From the cell containing the given text, extract its center point as (X, Y) coordinate. 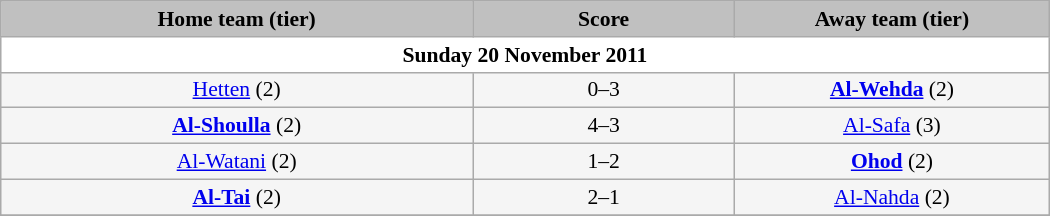
1–2 (604, 162)
Home team (tier) (237, 19)
Away team (tier) (892, 19)
4–3 (604, 126)
Al-Nahda (2) (892, 197)
Al-Safa (3) (892, 126)
Score (604, 19)
Al-Shoulla (2) (237, 126)
Al-Wehda (2) (892, 90)
Al-Tai (2) (237, 197)
Al-Watani (2) (237, 162)
2–1 (604, 197)
Sunday 20 November 2011 (525, 55)
Hetten (2) (237, 90)
0–3 (604, 90)
Ohod (2) (892, 162)
